Capture the cell that displays the provided text and extract its [x, y] central coordinate. 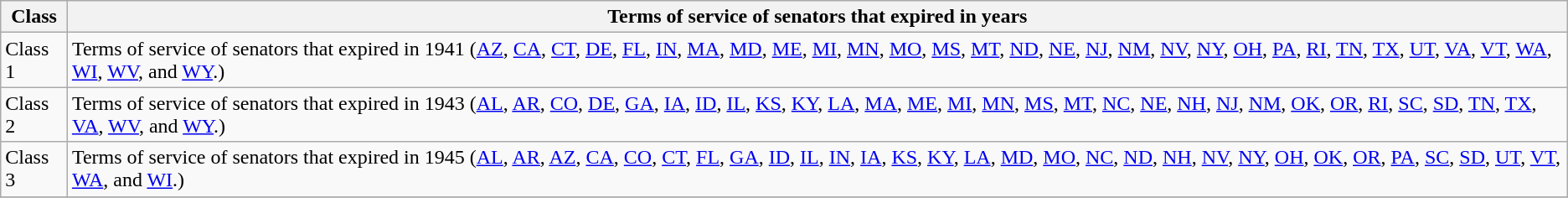
Terms of service of senators that expired in years [818, 17]
Class 3 [34, 169]
Class 1 [34, 60]
Class 2 [34, 114]
Class [34, 17]
